Determine the [x, y] coordinate at the center of the cell enclosing the given text.  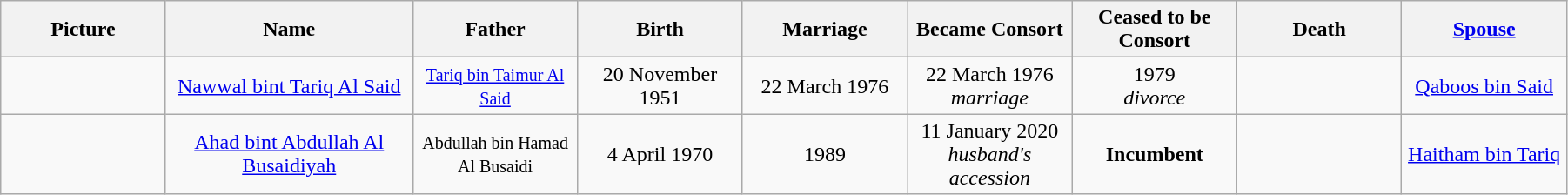
Father [494, 30]
11 January 2020 husband's accession [990, 154]
22 March 1976marriage [990, 85]
22 March 1976 [825, 85]
Abdullah bin Hamad Al Busaidi [494, 154]
Haitham bin Tariq [1484, 154]
Nawwal bint Tariq Al Said [289, 85]
Birth [660, 30]
Became Consort [990, 30]
Qaboos bin Said [1484, 85]
Ahad bint Abdullah Al Busaidiyah [289, 154]
Ceased to be Consort [1154, 30]
Incumbent [1154, 154]
Marriage [825, 30]
4 April 1970 [660, 154]
Name [289, 30]
Death [1319, 30]
1979divorce [1154, 85]
Tariq bin Taimur Al Said [494, 85]
Spouse [1484, 30]
Picture [84, 30]
20 November 1951 [660, 85]
1989 [825, 154]
